Pinpoint the cell where the given text exists, returning its (x, y) midpoint coordinate. 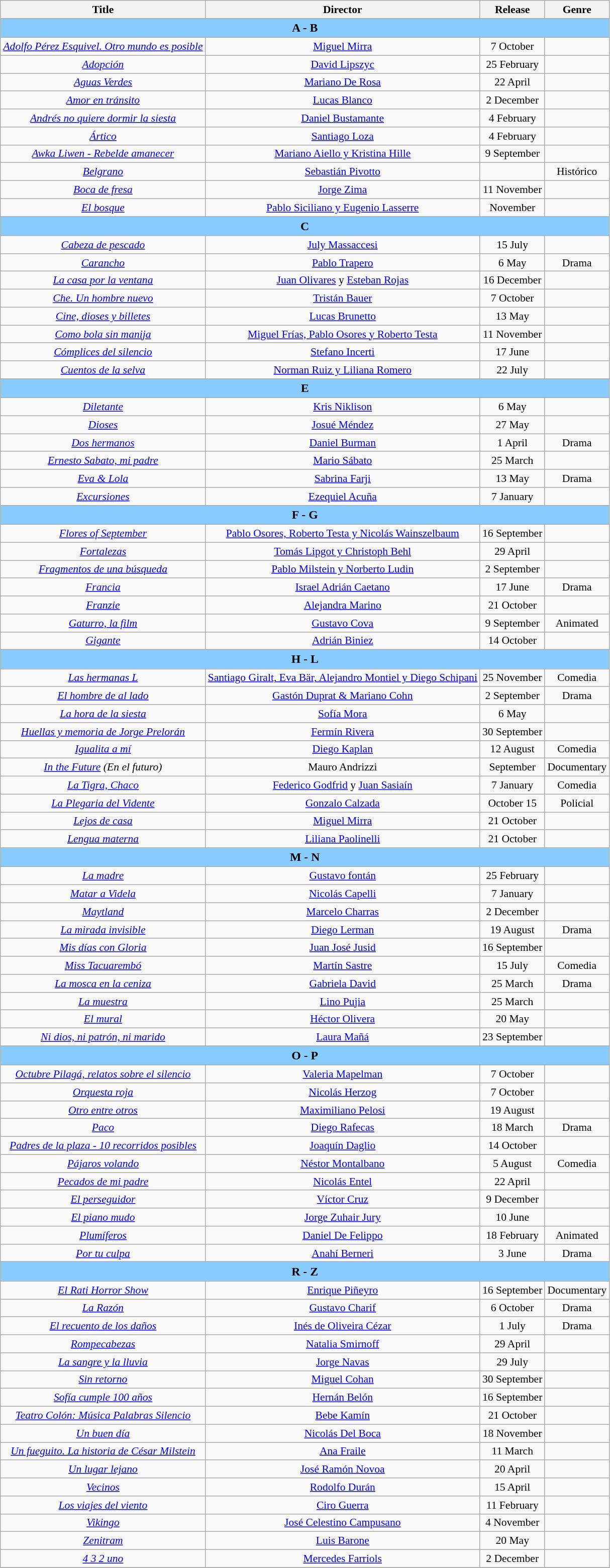
C (304, 226)
Por tu culpa (103, 1253)
La hora de la siesta (103, 714)
Director (343, 10)
18 November (513, 1433)
Víctor Cruz (343, 1200)
Zenitram (103, 1541)
Cabeza de pescado (103, 245)
Federico Godfrid y Juan Sasiaín (343, 786)
Diego Kaplan (343, 749)
Sin retorno (103, 1380)
Release (513, 10)
Nicolás Del Boca (343, 1433)
Igualita a mí (103, 749)
Che. Un hombre nuevo (103, 299)
15 April (513, 1487)
La casa por la ventana (103, 280)
Policial (577, 803)
10 June (513, 1217)
Otro entre otros (103, 1110)
22 July (513, 370)
Santiago Giralt, Eva Bär, Alejandro Montiel y Diego Schipani (343, 678)
Diletante (103, 407)
Norman Ruiz y Liliana Romero (343, 370)
October 15 (513, 803)
5 August (513, 1164)
Joaquín Daglio (343, 1146)
Gaturro, la film (103, 623)
La mosca en la ceniza (103, 984)
11 February (513, 1505)
Liliana Paolinelli (343, 839)
Gustavo Cova (343, 623)
Sebastián Pivotto (343, 172)
La Tigra, Chaco (103, 786)
La madre (103, 876)
6 October (513, 1308)
September (513, 767)
Ezequiel Acuña (343, 497)
Flores of September (103, 534)
Dioses (103, 425)
1 April (513, 443)
Néstor Montalbano (343, 1164)
Carancho (103, 263)
Anahí Berneri (343, 1253)
Orquesta roja (103, 1092)
Hernán Belón (343, 1398)
Andrés no quiere dormir la siesta (103, 118)
Un lugar lejano (103, 1469)
Ana Fraile (343, 1451)
18 February (513, 1235)
Eva & Lola (103, 478)
18 March (513, 1128)
Lejos de casa (103, 821)
Padres de la plaza - 10 recorridos posibles (103, 1146)
27 May (513, 425)
Tomás Lipgot y Christoph Behl (343, 551)
Martín Sastre (343, 965)
Juan José Jusid (343, 948)
4 3 2 uno (103, 1559)
E (304, 388)
Daniel Burman (343, 443)
Mariano Aiello y Kristina Hille (343, 154)
David Lipszyc (343, 64)
Lucas Blanco (343, 101)
Miguel Cohan (343, 1380)
4 November (513, 1523)
11 March (513, 1451)
Huellas y memoria de Jorge Prelorán (103, 732)
20 April (513, 1469)
Sofía cumple 100 años (103, 1398)
M - N (304, 857)
Lucas Brunetto (343, 316)
Daniel De Felippo (343, 1235)
Pecados de mi padre (103, 1182)
Mario Sábato (343, 461)
El bosque (103, 208)
Adrián Biniez (343, 641)
Pájaros volando (103, 1164)
Vikingo (103, 1523)
La Razón (103, 1308)
July Massaccesi (343, 245)
Valeria Mapelman (343, 1074)
Fragmentos de una búsqueda (103, 569)
Inés de Oliveira Cézar (343, 1326)
Miguel Frías, Pablo Osores y Roberto Testa (343, 334)
Octubre Pilagá, relatos sobre el silencio (103, 1074)
La sangre y la lluvia (103, 1362)
November (513, 208)
Laura Mañá (343, 1037)
Josué Méndez (343, 425)
Sabrina Farji (343, 478)
In the Future (En el futuro) (103, 767)
Gustavo fontán (343, 876)
Héctor Olivera (343, 1019)
Marcelo Charras (343, 912)
Los viajes del viento (103, 1505)
F - G (304, 515)
Gonzalo Calzada (343, 803)
Juan Olivares y Esteban Rojas (343, 280)
Mauro Andrizzi (343, 767)
Stefano Incerti (343, 352)
Adolfo Pérez Esquivel. Otro mundo es posible (103, 47)
Un buen día (103, 1433)
Belgrano (103, 172)
Franzie (103, 605)
Histórico (577, 172)
Pablo Milstein y Norberto Ludin (343, 569)
Como bola sin manija (103, 334)
Jorge Navas (343, 1362)
Kris Niklison (343, 407)
1 July (513, 1326)
Nicolás Entel (343, 1182)
Rodolfo Durán (343, 1487)
El recuento de los daños (103, 1326)
Vecinos (103, 1487)
Gigante (103, 641)
Lino Pujia (343, 1002)
Nicolás Herzog (343, 1092)
Mariano De Rosa (343, 82)
Cómplices del silencio (103, 352)
Pablo Siciliano y Eugenio Lasserre (343, 208)
Ciro Guerra (343, 1505)
Cuentos de la selva (103, 370)
Title (103, 10)
Aguas Verdes (103, 82)
La mirada invisible (103, 930)
Matar a Videla (103, 894)
Boca de fresa (103, 190)
La muestra (103, 1002)
Maximiliano Pelosi (343, 1110)
Awka Liwen - Rebelde amanecer (103, 154)
El perseguidor (103, 1200)
Teatro Colón: Música Palabras Silencio (103, 1416)
A - B (304, 28)
Fortalezas (103, 551)
H - L (304, 659)
Ártico (103, 136)
25 November (513, 678)
Dos hermanos (103, 443)
Sofía Mora (343, 714)
16 December (513, 280)
Miss Tacuarembó (103, 965)
29 July (513, 1362)
Genre (577, 10)
Mercedes Farriols (343, 1559)
Excursiones (103, 497)
Natalia Smirnoff (343, 1344)
9 December (513, 1200)
Tristán Bauer (343, 299)
Pablo Osores, Roberto Testa y Nicolás Wainszelbaum (343, 534)
Rompecabezas (103, 1344)
Lengua materna (103, 839)
Las hermanas L (103, 678)
Jorge Zima (343, 190)
Amor en tránsito (103, 101)
12 August (513, 749)
Alejandra Marino (343, 605)
Daniel Bustamante (343, 118)
El hombre de al lado (103, 696)
Adopción (103, 64)
Nicolás Capelli (343, 894)
José Ramón Novoa (343, 1469)
Santiago Loza (343, 136)
Cine, dioses y billetes (103, 316)
Diego Rafecas (343, 1128)
Diego Lerman (343, 930)
Luis Barone (343, 1541)
El Rati Horror Show (103, 1290)
Jorge Zuhair Jury (343, 1217)
Pablo Trapero (343, 263)
Gastón Duprat & Mariano Cohn (343, 696)
Ni dios, ni patrón, ni marido (103, 1037)
3 June (513, 1253)
R - Z (304, 1271)
Ernesto Sabato, mi padre (103, 461)
O - P (304, 1055)
Enrique Piñeyro (343, 1290)
Francia (103, 587)
La Plegaria del Vidente (103, 803)
Gustavo Charif (343, 1308)
Mis días con Gloria (103, 948)
Israel Adrián Caetano (343, 587)
Fermín Rivera (343, 732)
23 September (513, 1037)
Maytland (103, 912)
José Celestino Campusano (343, 1523)
Plumíferos (103, 1235)
Bebe Kamín (343, 1416)
Gabriela David (343, 984)
Un fueguito. La historia de César Milstein (103, 1451)
El mural (103, 1019)
Paco (103, 1128)
El piano mudo (103, 1217)
